Capture the cell that displays the provided text and extract its (X, Y) central coordinate. 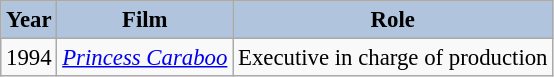
Year (29, 20)
Film (145, 20)
Princess Caraboo (145, 58)
Role (393, 20)
Executive in charge of production (393, 58)
1994 (29, 58)
